Identify which cell holds the provided text, then report its (x, y) central coordinate. 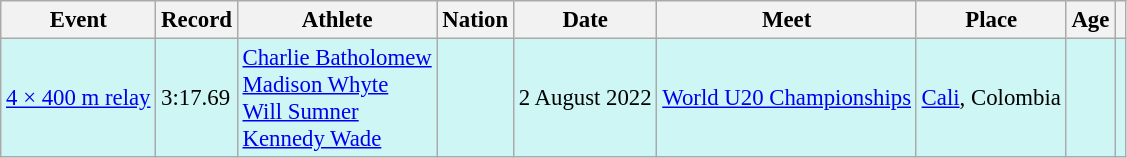
Record (196, 20)
Place (991, 20)
2 August 2022 (585, 98)
Athlete (337, 20)
4 × 400 m relay (78, 98)
Nation (475, 20)
Cali, Colombia (991, 98)
Meet (786, 20)
Date (585, 20)
Event (78, 20)
Age (1090, 20)
World U20 Championships (786, 98)
Charlie BatholomewMadison WhyteWill SumnerKennedy Wade (337, 98)
3:17.69 (196, 98)
